Output the (X, Y) coordinate of the center of the cell containing the given text.  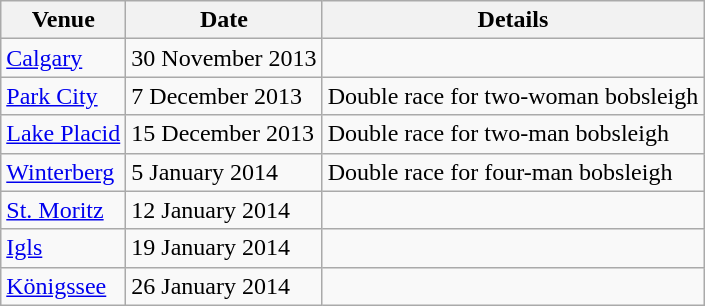
5 January 2014 (224, 172)
30 November 2013 (224, 58)
Calgary (64, 58)
Date (224, 20)
Double race for two-man bobsleigh (513, 134)
Park City (64, 96)
Double race for four-man bobsleigh (513, 172)
19 January 2014 (224, 248)
Igls (64, 248)
Lake Placid (64, 134)
Details (513, 20)
7 December 2013 (224, 96)
15 December 2013 (224, 134)
26 January 2014 (224, 286)
Venue (64, 20)
12 January 2014 (224, 210)
Königssee (64, 286)
Winterberg (64, 172)
Double race for two-woman bobsleigh (513, 96)
St. Moritz (64, 210)
